From the cell containing the given text, extract its center point as (X, Y) coordinate. 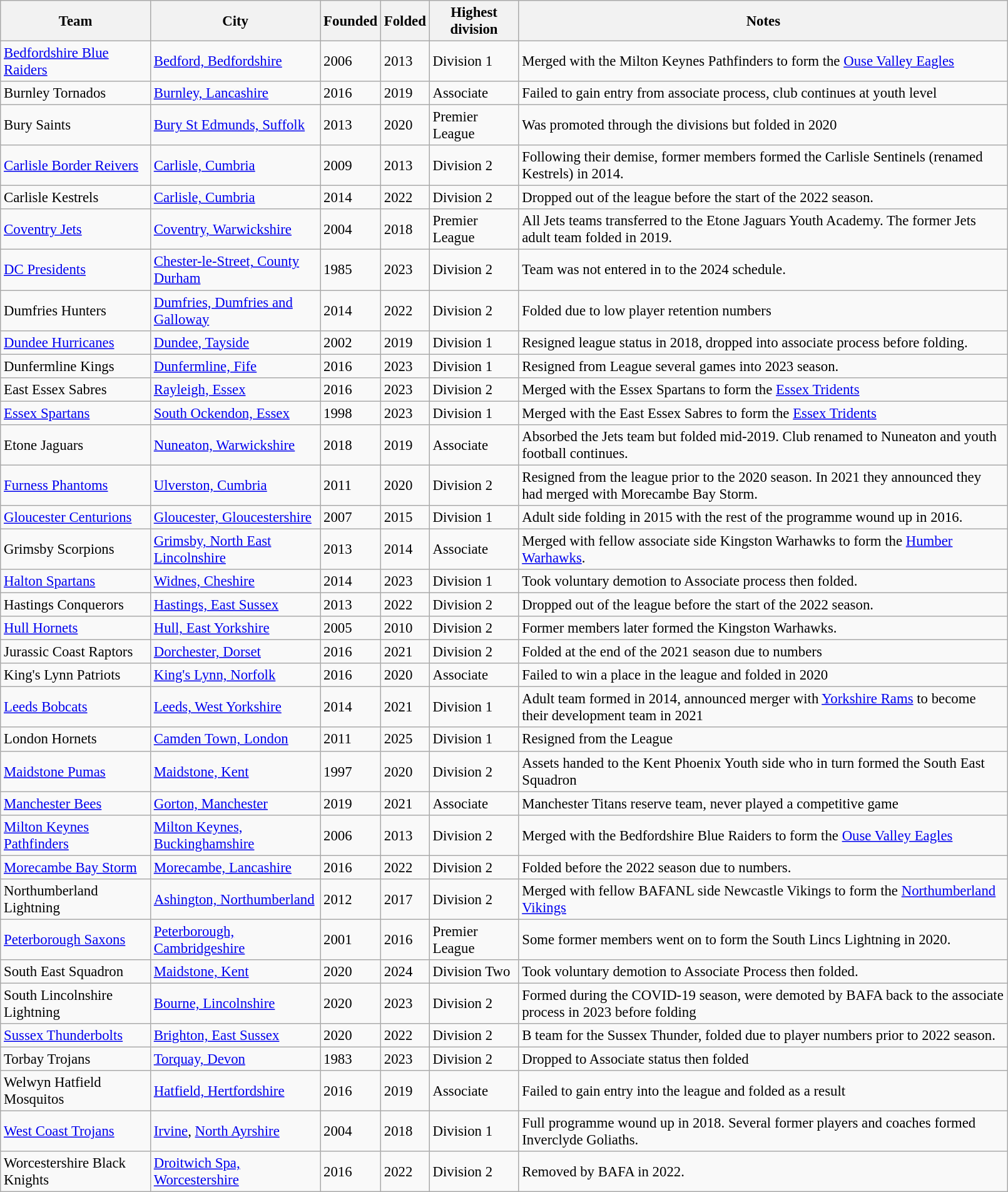
Dumfries Hunters (76, 310)
Founded (350, 21)
Peterborough, Cambridgeshire (235, 940)
Bedford, Bedfordshire (235, 61)
Torquay, Devon (235, 1059)
Hastings, East Sussex (235, 605)
Folded before the 2022 season due to numbers. (763, 867)
Team (76, 21)
Northumberland Lightning (76, 900)
Maidstone Pumas (76, 771)
Furness Phantoms (76, 486)
Merged with the Milton Keynes Pathfinders to form the Ouse Valley Eagles (763, 61)
2002 (350, 342)
Morecambe, Lancashire (235, 867)
Hastings Conquerors (76, 605)
Burnley Tornados (76, 93)
Bedfordshire Blue Raiders (76, 61)
Resigned from the League (763, 740)
Resigned league status in 2018, dropped into associate process before folding. (763, 342)
Manchester Titans reserve team, never played a competitive game (763, 803)
Hull, East Yorkshire (235, 628)
Halton Spartans (76, 581)
Peterborough Saxons (76, 940)
Notes (763, 21)
Bury St Edmunds, Suffolk (235, 125)
Dropped to Associate status then folded (763, 1059)
Took voluntary demotion to Associate Process then folded. (763, 972)
Absorbed the Jets team but folded mid-2019. Club renamed to Nuneaton and youth football continues. (763, 446)
Former members later formed the Kingston Warhawks. (763, 628)
King's Lynn Patriots (76, 675)
West Coast Trojans (76, 1131)
Folded at the end of the 2021 season due to numbers (763, 652)
Formed during the COVID-19 season, were demoted by BAFA back to the associate process in 2023 before folding (763, 1004)
Brighton, East Sussex (235, 1036)
All Jets teams transferred to the Etone Jaguars Youth Academy. The former Jets adult team folded in 2019. (763, 229)
Gloucester Centurions (76, 517)
Folded (405, 21)
Assets handed to the Kent Phoenix Youth side who in turn formed the South East Squadron (763, 771)
Merged with the Essex Spartans to form the Essex Tridents (763, 389)
DC Presidents (76, 270)
Following their demise, former members formed the Carlisle Sentinels (renamed Kestrels) in 2014. (763, 165)
Gloucester, Gloucestershire (235, 517)
Failed to gain entry into the league and folded as a result (763, 1091)
Worcestershire Black Knights (76, 1171)
London Hornets (76, 740)
Gorton, Manchester (235, 803)
Dundee, Tayside (235, 342)
Burnley, Lancashire (235, 93)
Chester-le-Street, County Durham (235, 270)
1983 (350, 1059)
Coventry, Warwickshire (235, 229)
Essex Spartans (76, 413)
2007 (350, 517)
Leeds Bobcats (76, 707)
Coventry Jets (76, 229)
Jurassic Coast Raptors (76, 652)
Failed to gain entry from associate process, club continues at youth level (763, 93)
2012 (350, 900)
Took voluntary demotion to Associate process then folded. (763, 581)
Leeds, West Yorkshire (235, 707)
Dorchester, Dorset (235, 652)
Highest division (474, 21)
Dumfries, Dumfries and Galloway (235, 310)
Removed by BAFA in 2022. (763, 1171)
1998 (350, 413)
South Ockendon, Essex (235, 413)
Hull Hornets (76, 628)
Merged with fellow associate side Kingston Warhawks to form the Humber Warhawks. (763, 549)
Nuneaton, Warwickshire (235, 446)
2009 (350, 165)
Manchester Bees (76, 803)
Adult side folding in 2015 with the rest of the programme wound up in 2016. (763, 517)
Resigned from League several games into 2023 season. (763, 366)
Full programme wound up in 2018. Several former players and coaches formed Inverclyde Goliaths. (763, 1131)
Some former members went on to form the South Lincs Lightning in 2020. (763, 940)
Merged with the Bedfordshire Blue Raiders to form the Ouse Valley Eagles (763, 835)
2017 (405, 900)
Dunfermline Kings (76, 366)
Ashington, Northumberland (235, 900)
1985 (350, 270)
Welwyn Hatfield Mosquitos (76, 1091)
Grimsby, North East Lincolnshire (235, 549)
Was promoted through the divisions but folded in 2020 (763, 125)
Division Two (474, 972)
Etone Jaguars (76, 446)
Droitwich Spa, Worcestershire (235, 1171)
Dunfermline, Fife (235, 366)
2025 (405, 740)
Bury Saints (76, 125)
Bourne, Lincolnshire (235, 1004)
Torbay Trojans (76, 1059)
Ulverston, Cumbria (235, 486)
Folded due to low player retention numbers (763, 310)
1997 (350, 771)
B team for the Sussex Thunder, folded due to player numbers prior to 2022 season. (763, 1036)
Widnes, Cheshire (235, 581)
Resigned from the league prior to the 2020 season. In 2021 they announced they had merged with Morecambe Bay Storm. (763, 486)
Merged with the East Essex Sabres to form the Essex Tridents (763, 413)
Irvine, North Ayrshire (235, 1131)
2005 (350, 628)
Rayleigh, Essex (235, 389)
City (235, 21)
Carlisle Border Reivers (76, 165)
South Lincolnshire Lightning (76, 1004)
East Essex Sabres (76, 389)
Camden Town, London (235, 740)
Carlisle Kestrels (76, 198)
Dundee Hurricanes (76, 342)
Grimsby Scorpions (76, 549)
Hatfield, Hertfordshire (235, 1091)
Morecambe Bay Storm (76, 867)
2024 (405, 972)
Sussex Thunderbolts (76, 1036)
Milton Keynes, Buckinghamshire (235, 835)
Team was not entered in to the 2024 schedule. (763, 270)
Milton Keynes Pathfinders (76, 835)
South East Squadron (76, 972)
2001 (350, 940)
Failed to win a place in the league and folded in 2020 (763, 675)
2015 (405, 517)
Merged with fellow BAFANL side Newcastle Vikings to form the Northumberland Vikings (763, 900)
King's Lynn, Norfolk (235, 675)
2010 (405, 628)
Adult team formed in 2014, announced merger with Yorkshire Rams to become their development team in 2021 (763, 707)
